Pinpoint the cell where the given text exists, returning its (X, Y) midpoint coordinate. 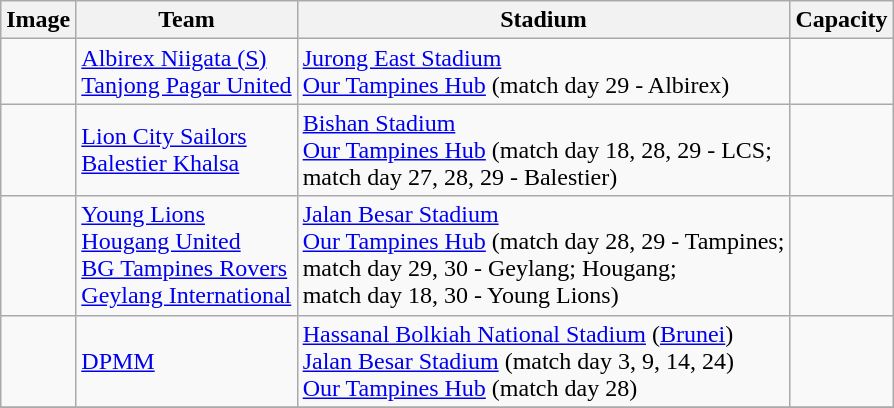
Albirex Niigata (S) Tanjong Pagar United (186, 72)
Team (186, 20)
Jurong East Stadium Our Tampines Hub (match day 29 - Albirex) (544, 72)
Young Lions Hougang United BG Tampines Rovers Geylang International (186, 256)
Stadium (544, 20)
Capacity (842, 20)
DPMM (186, 361)
Lion City Sailors Balestier Khalsa (186, 150)
Image (38, 20)
Hassanal Bolkiah National Stadium (Brunei)Jalan Besar Stadium (match day 3, 9, 14, 24) Our Tampines Hub (match day 28) (544, 361)
Jalan Besar Stadium Our Tampines Hub (match day 28, 29 - Tampines; match day 29, 30 - Geylang; Hougang; match day 18, 30 - Young Lions) (544, 256)
Bishan Stadium Our Tampines Hub (match day 18, 28, 29 - LCS; match day 27, 28, 29 - Balestier) (544, 150)
